Detect which cell encompasses the target text, then output its (x, y) center coordinate. 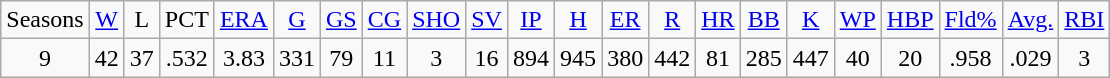
R (672, 20)
42 (106, 58)
945 (578, 58)
447 (810, 58)
WP (858, 20)
.029 (1030, 58)
RBI (1084, 20)
ER (626, 20)
W (106, 20)
HBP (910, 20)
Fld% (970, 20)
GS (341, 20)
SHO (436, 20)
IP (530, 20)
3.83 (244, 58)
20 (910, 58)
G (296, 20)
442 (672, 58)
331 (296, 58)
380 (626, 58)
SV (487, 20)
PCT (186, 20)
.532 (186, 58)
.958 (970, 58)
11 (384, 58)
894 (530, 58)
79 (341, 58)
HR (718, 20)
81 (718, 58)
CG (384, 20)
40 (858, 58)
16 (487, 58)
BB (764, 20)
ERA (244, 20)
K (810, 20)
285 (764, 58)
37 (142, 58)
L (142, 20)
Seasons (45, 20)
H (578, 20)
Avg. (1030, 20)
9 (45, 58)
